Extract the [X, Y] coordinate from the center of the cell holding the provided text.  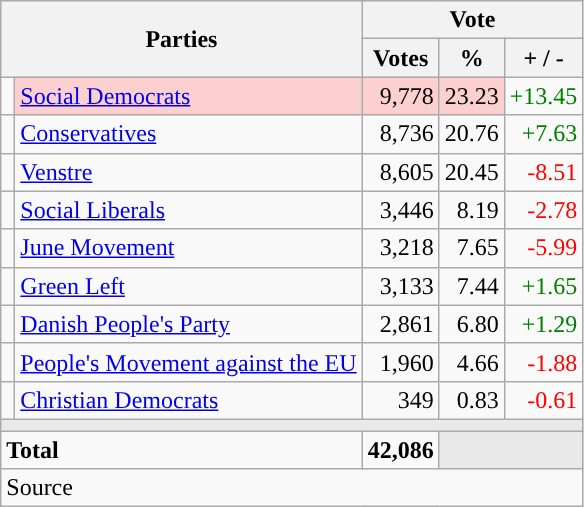
Social Democrats [188, 96]
Parties [182, 39]
+7.63 [544, 134]
20.45 [472, 172]
7.44 [472, 286]
Total [182, 449]
349 [400, 400]
Danish People's Party [188, 324]
3,218 [400, 248]
9,778 [400, 96]
People's Movement against the EU [188, 362]
+ / - [544, 58]
3,446 [400, 210]
20.76 [472, 134]
Vote [472, 20]
Conservatives [188, 134]
-8.51 [544, 172]
Social Liberals [188, 210]
Venstre [188, 172]
8,605 [400, 172]
-5.99 [544, 248]
23.23 [472, 96]
2,861 [400, 324]
Christian Democrats [188, 400]
0.83 [472, 400]
+1.65 [544, 286]
8.19 [472, 210]
-1.88 [544, 362]
Votes [400, 58]
6.80 [472, 324]
Source [292, 488]
June Movement [188, 248]
+1.29 [544, 324]
4.66 [472, 362]
-2.78 [544, 210]
1,960 [400, 362]
3,133 [400, 286]
8,736 [400, 134]
+13.45 [544, 96]
Green Left [188, 286]
% [472, 58]
-0.61 [544, 400]
7.65 [472, 248]
42,086 [400, 449]
